Provide the [X, Y] coordinate of the cell's center where the given text is located.  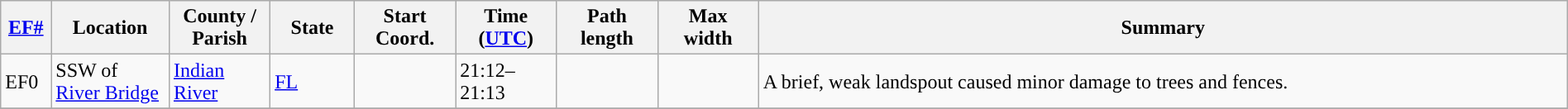
21:12–21:13 [506, 81]
Summary [1163, 28]
A brief, weak landspout caused minor damage to trees and fences. [1163, 81]
County / Parish [219, 28]
EF# [26, 28]
Indian River [219, 81]
SSW of River Bridge [111, 81]
Start Coord. [404, 28]
FL [313, 81]
Max width [708, 28]
Path length [607, 28]
State [313, 28]
Location [111, 28]
EF0 [26, 81]
Time (UTC) [506, 28]
